For the text-containing cell, return its midpoint in (X, Y) coordinate format. 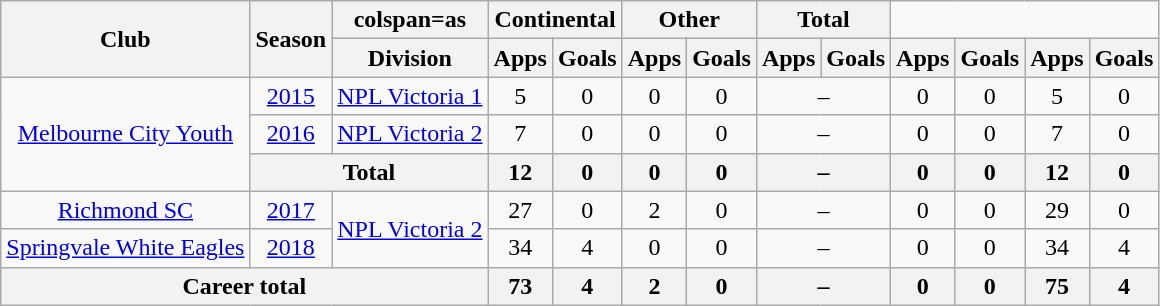
73 (520, 286)
Career total (244, 286)
2017 (291, 210)
75 (1057, 286)
Club (126, 39)
2018 (291, 248)
Season (291, 39)
colspan=as (410, 20)
Division (410, 58)
Springvale White Eagles (126, 248)
Richmond SC (126, 210)
Continental (555, 20)
2016 (291, 134)
2015 (291, 96)
27 (520, 210)
29 (1057, 210)
Other (689, 20)
Melbourne City Youth (126, 134)
NPL Victoria 1 (410, 96)
